Pinpoint the cell where the given text exists, returning its (x, y) midpoint coordinate. 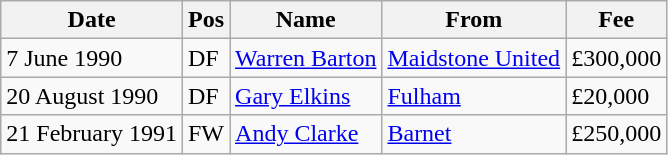
Andy Clarke (306, 134)
Warren Barton (306, 58)
From (474, 20)
Pos (206, 20)
21 February 1991 (92, 134)
£20,000 (616, 96)
7 June 1990 (92, 58)
20 August 1990 (92, 96)
Barnet (474, 134)
Date (92, 20)
£250,000 (616, 134)
FW (206, 134)
Maidstone United (474, 58)
£300,000 (616, 58)
Fee (616, 20)
Fulham (474, 96)
Gary Elkins (306, 96)
Name (306, 20)
